From the cell containing the given text, extract its center point as [X, Y] coordinate. 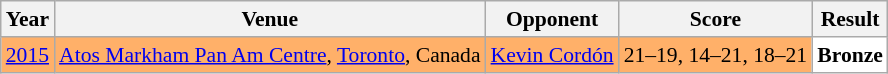
Kevin Cordón [552, 55]
Score [716, 19]
2015 [28, 55]
Bronze [850, 55]
Opponent [552, 19]
Year [28, 19]
21–19, 14–21, 18–21 [716, 55]
Result [850, 19]
Atos Markham Pan Am Centre, Toronto, Canada [270, 55]
Venue [270, 19]
